Detect which cell encompasses the target text, then output its (X, Y) center coordinate. 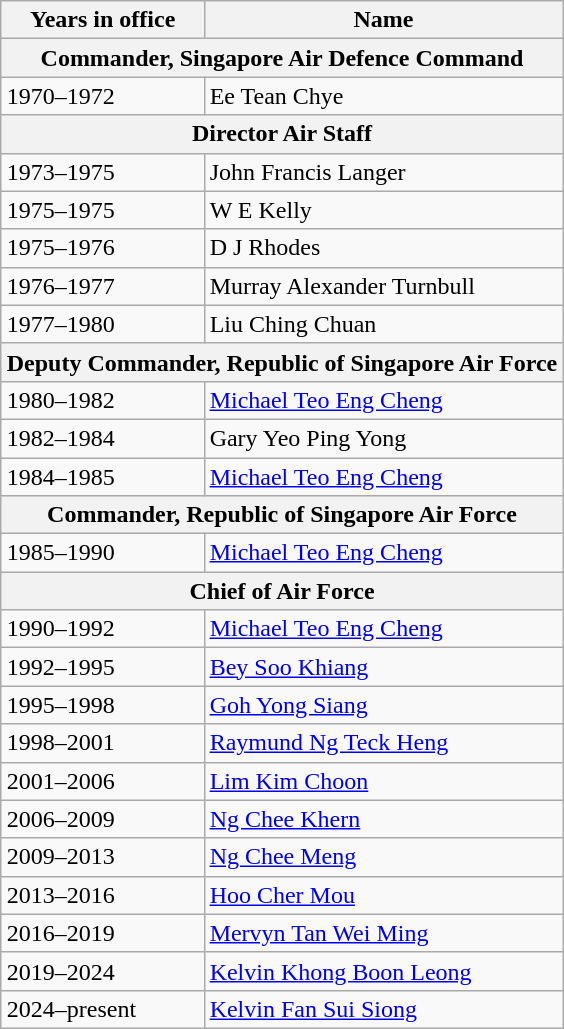
Years in office (102, 20)
2013–2016 (102, 895)
Gary Yeo Ping Yong (384, 438)
2006–2009 (102, 819)
2024–present (102, 1009)
D J Rhodes (384, 248)
Kelvin Fan Sui Siong (384, 1009)
2009–2013 (102, 857)
Ee Tean Chye (384, 96)
1977–1980 (102, 324)
Name (384, 20)
John Francis Langer (384, 172)
1985–1990 (102, 553)
Liu Ching Chuan (384, 324)
1984–1985 (102, 477)
1980–1982 (102, 400)
Deputy Commander, Republic of Singapore Air Force (282, 362)
Raymund Ng Teck Heng (384, 743)
1995–1998 (102, 705)
Bey Soo Khiang (384, 667)
2016–2019 (102, 933)
Goh Yong Siang (384, 705)
2001–2006 (102, 781)
Hoo Cher Mou (384, 895)
Lim Kim Choon (384, 781)
1990–1992 (102, 629)
1973–1975 (102, 172)
Ng Chee Khern (384, 819)
1998–2001 (102, 743)
1975–1976 (102, 248)
1976–1977 (102, 286)
Director Air Staff (282, 134)
Ng Chee Meng (384, 857)
Chief of Air Force (282, 591)
Kelvin Khong Boon Leong (384, 971)
Murray Alexander Turnbull (384, 286)
Commander, Republic of Singapore Air Force (282, 515)
W E Kelly (384, 210)
1982–1984 (102, 438)
2019–2024 (102, 971)
1970–1972 (102, 96)
Commander, Singapore Air Defence Command (282, 58)
1975–1975 (102, 210)
Mervyn Tan Wei Ming (384, 933)
1992–1995 (102, 667)
